Pinpoint the cell where the given text exists, returning its (x, y) midpoint coordinate. 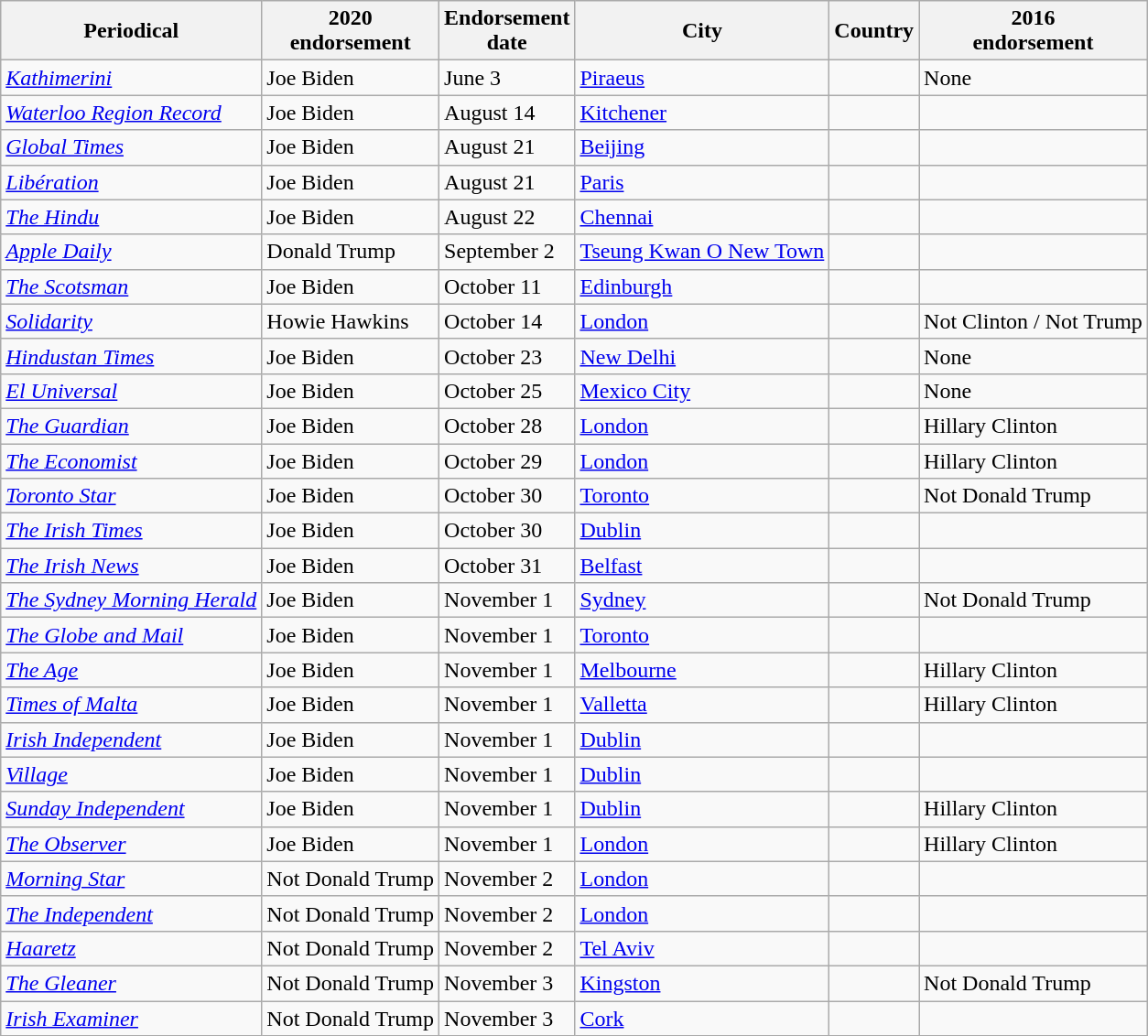
Piraeus (702, 78)
Apple Daily (132, 252)
Country (874, 31)
City (702, 31)
Kitchener (702, 113)
Global Times (132, 147)
Morning Star (132, 879)
Donald Trump (351, 252)
Edinburgh (702, 286)
Times of Malta (132, 705)
October 23 (507, 356)
The Economist (132, 460)
Valletta (702, 705)
Irish Independent (132, 739)
Periodical (132, 31)
October 11 (507, 286)
October 31 (507, 566)
The Gleaner (132, 983)
Haaretz (132, 948)
October 25 (507, 391)
The Age (132, 670)
The Sydney Morning Herald (132, 600)
October 28 (507, 426)
The Guardian (132, 426)
June 3 (507, 78)
September 2 (507, 252)
Beijing (702, 147)
Howie Hawkins (351, 321)
Sydney (702, 600)
Not Clinton / Not Trump (1034, 321)
2016endorsement (1034, 31)
Tel Aviv (702, 948)
Hindustan Times (132, 356)
Endorsementdate (507, 31)
2020endorsement (351, 31)
New Delhi (702, 356)
The Independent (132, 913)
Chennai (702, 217)
Irish Examiner (132, 1019)
October 14 (507, 321)
Kingston (702, 983)
The Irish Times (132, 531)
The Observer (132, 844)
Mexico City (702, 391)
The Scotsman (132, 286)
August 14 (507, 113)
Solidarity (132, 321)
Cork (702, 1019)
The Irish News (132, 566)
Kathimerini (132, 78)
The Hindu (132, 217)
The Globe and Mail (132, 635)
Sunday Independent (132, 809)
Village (132, 774)
Toronto Star (132, 496)
October 29 (507, 460)
Libération (132, 182)
Paris (702, 182)
August 22 (507, 217)
Waterloo Region Record (132, 113)
Melbourne (702, 670)
Tseung Kwan O New Town (702, 252)
Belfast (702, 566)
El Universal (132, 391)
